From the cell containing the given text, extract its center point as (x, y) coordinate. 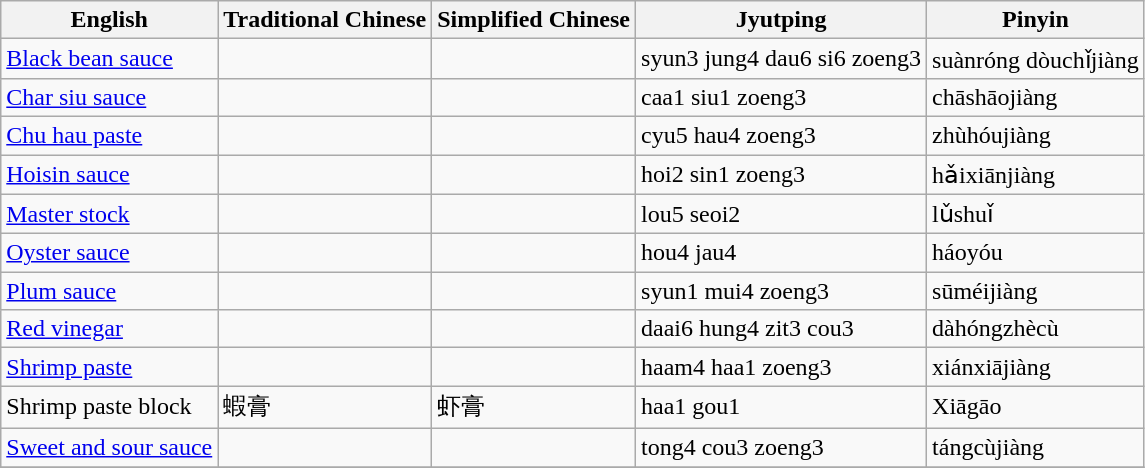
Chu hau paste (110, 135)
lǔshuǐ (1036, 214)
xiánxiājiàng (1036, 367)
suànróng dòuchǐjiàng (1036, 59)
English (110, 20)
tong4 cou3 zoeng3 (782, 447)
zhùhóujiàng (1036, 135)
cyu5 hau4 zoeng3 (782, 135)
Traditional Chinese (325, 20)
dàhóngzhècù (1036, 329)
sūméijiàng (1036, 291)
Xiāgāo (1036, 408)
Pinyin (1036, 20)
chāshāojiàng (1036, 97)
Master stock (110, 214)
hou4 jau4 (782, 253)
Sweet and sour sauce (110, 447)
hoi2 sin1 zoeng3 (782, 174)
Char siu sauce (110, 97)
Shrimp paste block (110, 408)
Oyster sauce (110, 253)
hǎixiānjiàng (1036, 174)
Jyutping (782, 20)
虾膏 (534, 408)
haa1 gou1 (782, 408)
caa1 siu1 zoeng3 (782, 97)
Simplified Chinese (534, 20)
syun3 jung4 dau6 si6 zoeng3 (782, 59)
háoyóu (1036, 253)
Hoisin sauce (110, 174)
haam4 haa1 zoeng3 (782, 367)
syun1 mui4 zoeng3 (782, 291)
tángcùjiàng (1036, 447)
lou5 seoi2 (782, 214)
daai6 hung4 zit3 cou3 (782, 329)
Red vinegar (110, 329)
Black bean sauce (110, 59)
Plum sauce (110, 291)
蝦膏 (325, 408)
Shrimp paste (110, 367)
